Return the [x, y] coordinate for the center point of the cell that contains the specified text.  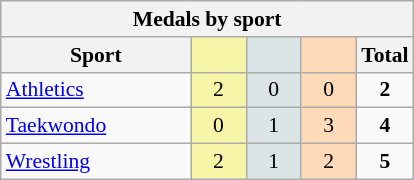
5 [384, 162]
Sport [96, 55]
3 [328, 126]
4 [384, 126]
Wrestling [96, 162]
Medals by sport [208, 19]
Total [384, 55]
Taekwondo [96, 126]
Athletics [96, 90]
